Scan for the cell matching the given text and deliver its (x, y) coordinate at center. 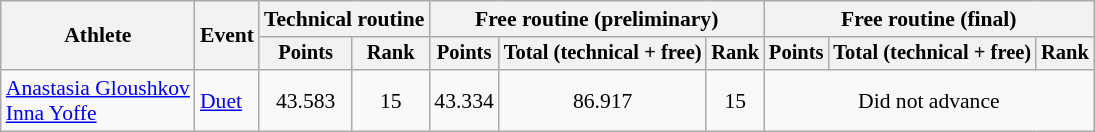
Event (227, 36)
Free routine (final) (929, 19)
43.583 (306, 100)
Athlete (98, 36)
Duet (227, 100)
86.917 (603, 100)
43.334 (464, 100)
Did not advance (929, 100)
Anastasia GloushkovInna Yoffe (98, 100)
Technical routine (344, 19)
Free routine (preliminary) (596, 19)
